Search for the cell housing the specified text and yield its (x, y) center coordinate. 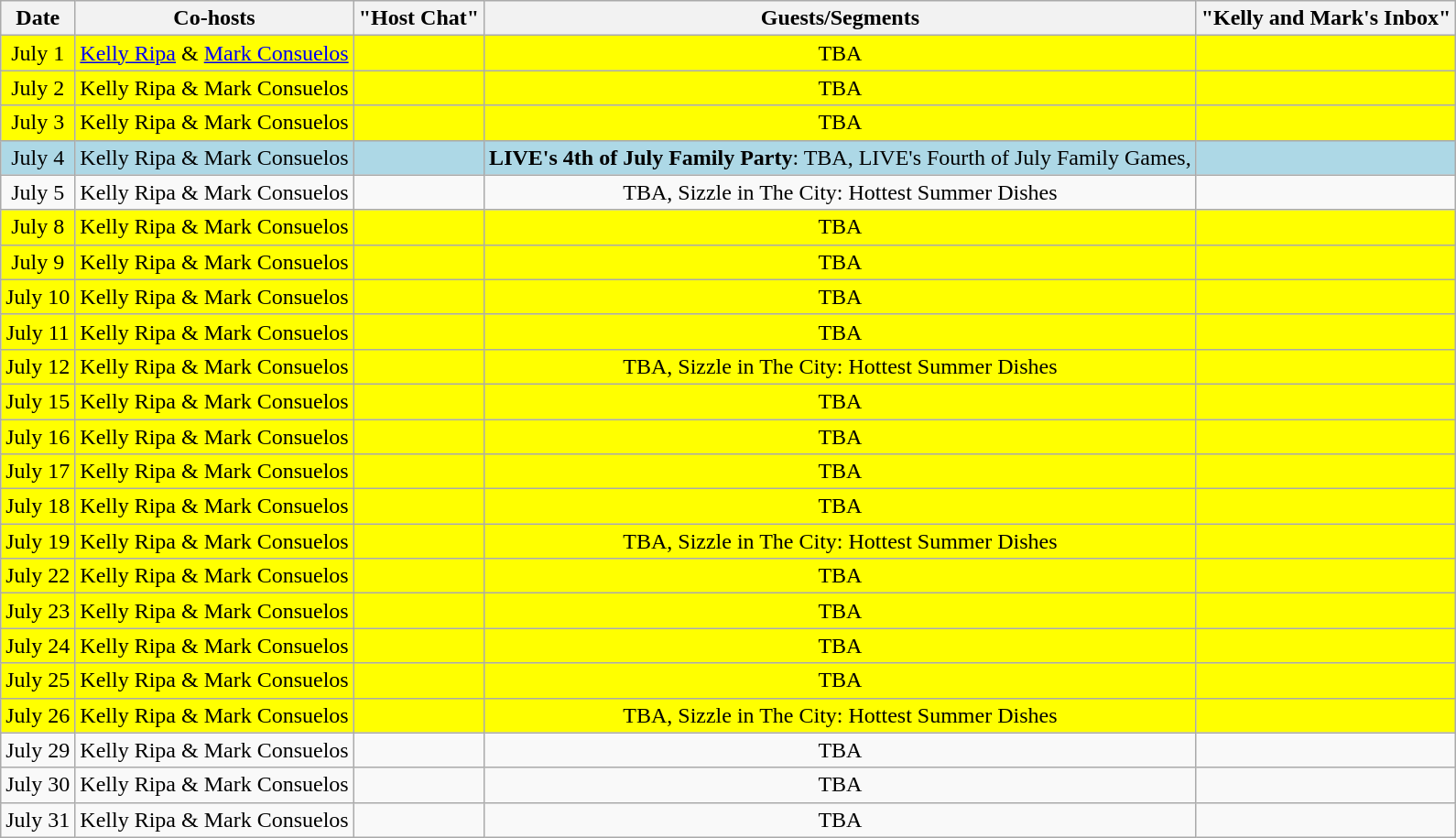
July 4 (38, 158)
July 25 (38, 680)
July 1 (38, 53)
July 3 (38, 123)
July 17 (38, 472)
July 9 (38, 262)
July 11 (38, 332)
July 5 (38, 192)
"Host Chat" (418, 18)
July 22 (38, 576)
July 8 (38, 227)
"Kelly and Mark's Inbox" (1326, 18)
Co-hosts (214, 18)
July 16 (38, 437)
July 15 (38, 401)
July 24 (38, 646)
Guests/Segments (841, 18)
July 12 (38, 366)
July 29 (38, 750)
July 19 (38, 541)
LIVE's 4th of July Family Party: TBA, LIVE's Fourth of July Family Games, (841, 158)
July 18 (38, 506)
July 30 (38, 785)
July 26 (38, 715)
July 10 (38, 297)
Date (38, 18)
July 23 (38, 611)
July 31 (38, 820)
July 2 (38, 88)
